Locate the cell with the specified text and output its (X, Y) center coordinate. 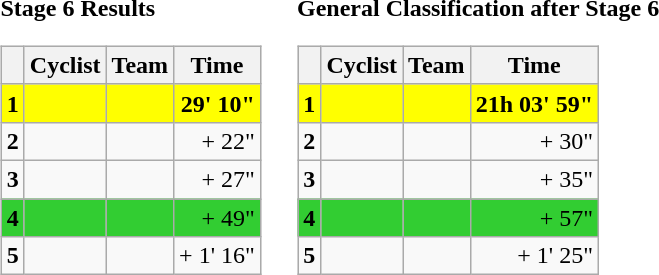
29' 10" (218, 103)
21h 03' 59" (534, 103)
+ 22" (218, 141)
+ 35" (534, 179)
+ 30" (534, 141)
+ 57" (534, 217)
+ 49" (218, 217)
+ 1' 16" (218, 256)
+ 27" (218, 179)
+ 1' 25" (534, 256)
